Pinpoint the cell where the given text exists, returning its (x, y) midpoint coordinate. 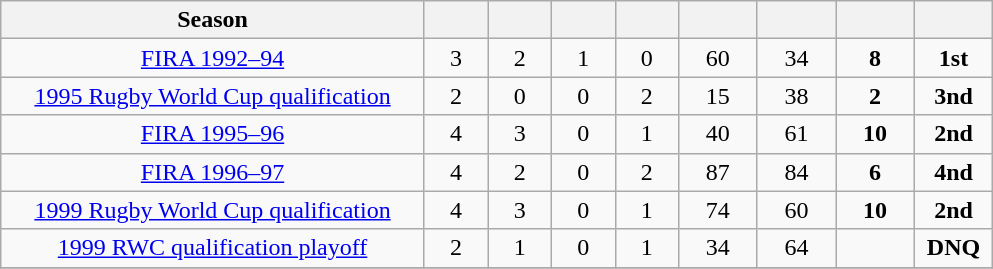
15 (718, 96)
38 (796, 96)
Season (213, 20)
40 (718, 134)
84 (796, 172)
FIRA 1996–97 (213, 172)
8 (876, 58)
74 (718, 210)
4nd (954, 172)
64 (796, 248)
6 (876, 172)
61 (796, 134)
FIRA 1992–94 (213, 58)
3nd (954, 96)
1999 RWC qualification playoff (213, 248)
1st (954, 58)
1999 Rugby World Cup qualification (213, 210)
87 (718, 172)
DNQ (954, 248)
1995 Rugby World Cup qualification (213, 96)
FIRA 1995–96 (213, 134)
